Extract the (x, y) coordinate from the center of the cell holding the provided text.  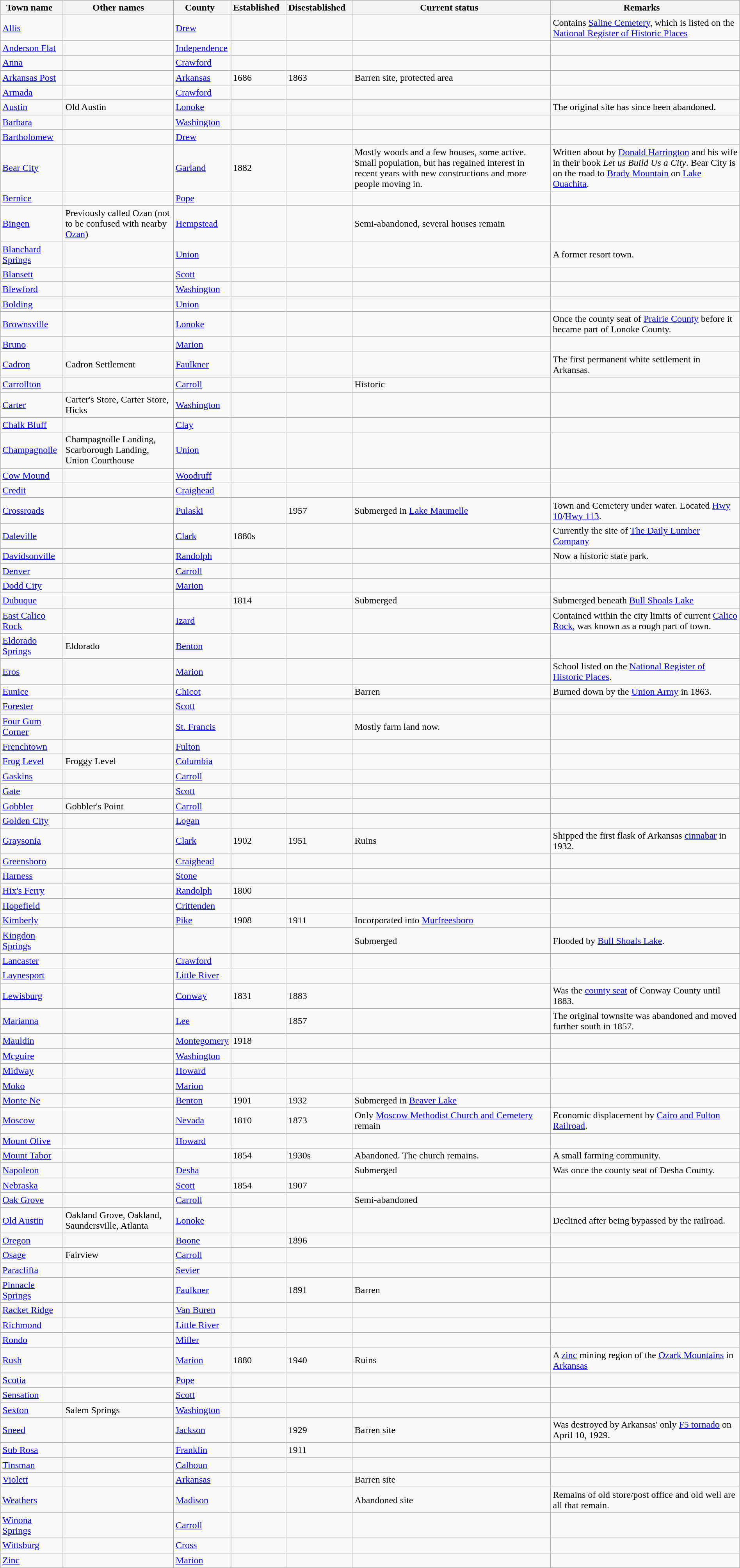
Town name (32, 8)
Remarks (645, 8)
Pike (202, 921)
1857 (319, 1021)
Submerged beneath Bull Shoals Lake (645, 601)
Desha (202, 1171)
Gobbler's Point (119, 806)
Bingen (32, 223)
Previously called Ozan (not to be confused with nearby Ozan) (119, 223)
Laynesport (32, 976)
Contained within the city limits of current Calico Rock, was known as a rough part of town. (645, 621)
1930s (319, 1156)
Nevada (202, 1120)
Remains of old store/post office and old well are all that remain. (645, 1500)
Lee (202, 1021)
Champagnolle Landing, Scarborough Landing, Union Courthouse (119, 450)
Arkansas Post (32, 78)
Tinsman (32, 1465)
Historic (452, 385)
Anderson Flat (32, 48)
Declined after being bypassed by the railroad. (645, 1220)
1810 (258, 1120)
Richmond (32, 1325)
Paraclifta (32, 1270)
1831 (258, 995)
Harness (32, 876)
Incorporated into Murfreesboro (452, 921)
Carrollton (32, 385)
School listed on the National Register of Historic Places. (645, 672)
Gate (32, 791)
Garland (202, 168)
Graysonia (32, 841)
Once the county seat of Prairie County before it became part of Lonoke County. (645, 325)
1863 (319, 78)
Chalk Bluff (32, 425)
1814 (258, 601)
Flooded by Bull Shoals Lake. (645, 941)
Mount Tabor (32, 1156)
Clay (202, 425)
Armada (32, 92)
Lewisburg (32, 995)
Bartholomew (32, 137)
Hempstead (202, 223)
Forester (32, 706)
1882 (258, 168)
Abandoned site (452, 1500)
Economic displacement by Cairo and Fulton Railroad. (645, 1120)
1896 (319, 1240)
Salem Springs (119, 1410)
Oakland Grove, Oakland, Saundersville, Atlanta (119, 1220)
Madison (202, 1500)
Cadron (32, 364)
Dodd City (32, 586)
Was the county seat of Conway County until 1883. (645, 995)
Rondo (32, 1340)
Cadron Settlement (119, 364)
Eros (32, 672)
Racket Ridge (32, 1310)
Contains Saline Cemetery, which is listed on the National Register of Historic Places (645, 28)
Denver (32, 571)
1918 (258, 1041)
Mount Olive (32, 1141)
Carter's Store, Carter Store, Hicks (119, 405)
Blewford (32, 289)
Blanchard Springs (32, 254)
Greensboro (32, 861)
Rush (32, 1360)
Credit (32, 490)
Winona Springs (32, 1525)
Currently the site of The Daily Lumber Company (645, 536)
Zinc (32, 1560)
Montegomery (202, 1041)
Conway (202, 995)
1929 (319, 1430)
Sub Rosa (32, 1450)
1901 (258, 1100)
1951 (319, 841)
Fulton (202, 747)
Chicot (202, 692)
Jackson (202, 1430)
Gobbler (32, 806)
Franklin (202, 1450)
1902 (258, 841)
Other names (119, 8)
Wittsburg (32, 1545)
1800 (258, 891)
Midway (32, 1071)
Written about by Donald Harrington and his wife in their book Let us Build Us a City. Bear City is on the road to Brady Mountain on Lake Ouachita. (645, 168)
Hix's Ferry (32, 891)
Brownsville (32, 325)
Blansett (32, 275)
A former resort town. (645, 254)
Eunice (32, 692)
Burned down by the Union Army in 1863. (645, 692)
Stone (202, 876)
The first permanent white settlement in Arkansas. (645, 364)
1873 (319, 1120)
Van Buren (202, 1310)
Bruno (32, 344)
Mauldin (32, 1041)
Golden City (32, 821)
1880s (258, 536)
Woodruff (202, 475)
Was destroyed by Arkansas' only F5 tornado on April 10, 1929. (645, 1430)
Carter (32, 405)
Champagnolle (32, 450)
Established (258, 8)
Cross (202, 1545)
Kingdon Springs (32, 941)
Semi-abandoned, several houses remain (452, 223)
Was once the county seat of Desha County. (645, 1171)
Submerged in Beaver Lake (452, 1100)
Crossroads (32, 510)
Davidsonville (32, 556)
The original site has since been abandoned. (645, 107)
Cow Mound (32, 475)
A zinc mining region of the Ozark Mountains in Arkansas (645, 1360)
Submerged in Lake Maumelle (452, 510)
Napoleon (32, 1171)
1908 (258, 921)
Gaskins (32, 776)
The original townsite was abandoned and moved further south in 1857. (645, 1021)
1891 (319, 1290)
A small farming community. (645, 1156)
1932 (319, 1100)
Independence (202, 48)
Anna (32, 63)
Town and Cemetery under water. Located Hwy 10/Hwy 113. (645, 510)
East Calico Rock (32, 621)
Austin (32, 107)
1940 (319, 1360)
Weathers (32, 1500)
Eldorado Springs (32, 646)
Sneed (32, 1430)
Bolding (32, 304)
Frog Level (32, 761)
Calhoun (202, 1465)
Allis (32, 28)
Barbara (32, 122)
Mostly farm land now. (452, 726)
Hopefield (32, 906)
Crittenden (202, 906)
Abandoned. The church remains. (452, 1156)
Pulaski (202, 510)
1883 (319, 995)
Miller (202, 1340)
Lancaster (32, 961)
Scotia (32, 1380)
1686 (258, 78)
Current status (452, 8)
County (202, 8)
Pinnacle Springs (32, 1290)
1957 (319, 510)
Daleville (32, 536)
Four Gum Corner (32, 726)
Oak Grove (32, 1200)
Sevier (202, 1270)
Frenchtown (32, 747)
Shipped the first flask of Arkansas cinnabar in 1932. (645, 841)
Moko (32, 1086)
Fairview (119, 1255)
Izard (202, 621)
1880 (258, 1360)
Logan (202, 821)
Bear City (32, 168)
Kimberly (32, 921)
Bernice (32, 198)
Barren site, protected area (452, 78)
Froggy Level (119, 761)
Boone (202, 1240)
St. Francis (202, 726)
Nebraska (32, 1185)
Osage (32, 1255)
1907 (319, 1185)
Sexton (32, 1410)
Marianna (32, 1021)
Columbia (202, 761)
Monte Ne (32, 1100)
Disestablished (319, 8)
Dubuque (32, 601)
Only Moscow Methodist Church and Cemetery remain (452, 1120)
Eldorado (119, 646)
Mcguire (32, 1056)
Oregon (32, 1240)
Violett (32, 1480)
Sensation (32, 1395)
Moscow (32, 1120)
Now a historic state park. (645, 556)
Semi-abandoned (452, 1200)
